Capture the cell that displays the provided text and extract its (x, y) central coordinate. 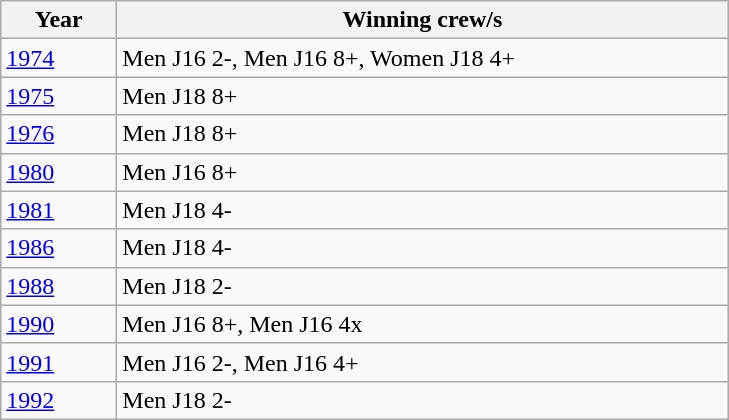
Winning crew/s (422, 20)
1986 (59, 248)
1976 (59, 134)
Men J16 2-, Men J16 4+ (422, 362)
Year (59, 20)
1980 (59, 172)
1992 (59, 400)
1988 (59, 286)
Men J16 8+, Men J16 4x (422, 324)
1975 (59, 96)
1974 (59, 58)
Men J16 8+ (422, 172)
Men J16 2-, Men J16 8+, Women J18 4+ (422, 58)
1990 (59, 324)
1991 (59, 362)
1981 (59, 210)
